Output the [X, Y] coordinate of the center of the cell containing the given text.  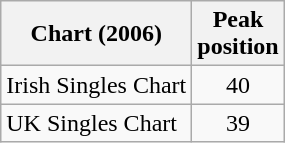
40 [238, 85]
Chart (2006) [96, 34]
39 [238, 123]
Peakposition [238, 34]
UK Singles Chart [96, 123]
Irish Singles Chart [96, 85]
